For the text-containing cell, return its midpoint in [X, Y] coordinate format. 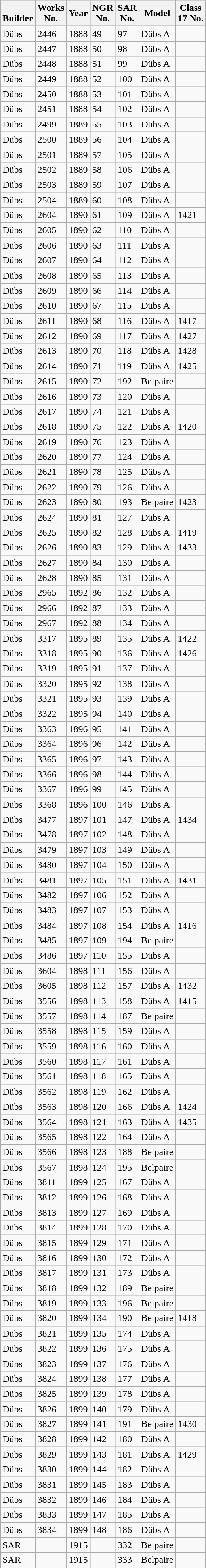
175 [128, 1348]
2621 [51, 472]
93 [103, 699]
49 [103, 34]
2605 [51, 230]
3561 [51, 1076]
92 [103, 683]
153 [128, 910]
176 [128, 1364]
2606 [51, 245]
2622 [51, 487]
3811 [51, 1182]
3557 [51, 1016]
60 [103, 200]
1427 [191, 336]
183 [128, 1485]
2617 [51, 411]
1425 [191, 366]
2449 [51, 79]
66 [103, 291]
3831 [51, 1485]
1423 [191, 502]
3483 [51, 910]
86 [103, 593]
69 [103, 336]
3827 [51, 1424]
3368 [51, 804]
333 [128, 1560]
3817 [51, 1273]
2504 [51, 200]
2501 [51, 154]
3825 [51, 1394]
3833 [51, 1515]
63 [103, 245]
2627 [51, 563]
154 [128, 926]
3481 [51, 880]
1429 [191, 1454]
2624 [51, 517]
73 [103, 396]
171 [128, 1243]
52 [103, 79]
178 [128, 1394]
3814 [51, 1228]
81 [103, 517]
87 [103, 608]
75 [103, 426]
2965 [51, 593]
3367 [51, 789]
2451 [51, 109]
166 [128, 1107]
193 [128, 502]
1415 [191, 1001]
173 [128, 1273]
192 [128, 381]
88 [103, 623]
2628 [51, 578]
2499 [51, 124]
58 [103, 170]
3485 [51, 941]
3567 [51, 1167]
Builder [18, 14]
53 [103, 94]
161 [128, 1061]
2450 [51, 94]
2623 [51, 502]
3829 [51, 1454]
3319 [51, 668]
62 [103, 230]
NGRNo. [103, 14]
59 [103, 185]
3820 [51, 1318]
155 [128, 956]
3824 [51, 1379]
1431 [191, 880]
68 [103, 321]
1428 [191, 351]
3830 [51, 1470]
1417 [191, 321]
174 [128, 1333]
3826 [51, 1409]
89 [103, 638]
3558 [51, 1031]
1421 [191, 215]
91 [103, 668]
1424 [191, 1107]
2612 [51, 336]
151 [128, 880]
3321 [51, 699]
77 [103, 457]
2614 [51, 366]
61 [103, 215]
177 [128, 1379]
3322 [51, 714]
57 [103, 154]
3484 [51, 926]
158 [128, 1001]
3821 [51, 1333]
186 [128, 1530]
71 [103, 366]
152 [128, 895]
156 [128, 971]
50 [103, 49]
160 [128, 1046]
2503 [51, 185]
54 [103, 109]
180 [128, 1439]
3605 [51, 986]
84 [103, 563]
195 [128, 1167]
76 [103, 442]
162 [128, 1092]
2608 [51, 276]
3819 [51, 1303]
2615 [51, 381]
70 [103, 351]
3482 [51, 895]
3823 [51, 1364]
2604 [51, 215]
150 [128, 865]
184 [128, 1500]
163 [128, 1122]
181 [128, 1454]
189 [128, 1288]
2616 [51, 396]
2609 [51, 291]
2625 [51, 532]
165 [128, 1076]
90 [103, 653]
2610 [51, 306]
2619 [51, 442]
Year [78, 14]
179 [128, 1409]
164 [128, 1137]
Class17 No. [191, 14]
1435 [191, 1122]
96 [103, 744]
3815 [51, 1243]
1430 [191, 1424]
2446 [51, 34]
168 [128, 1198]
1419 [191, 532]
169 [128, 1213]
149 [128, 850]
190 [128, 1318]
191 [128, 1424]
332 [128, 1545]
185 [128, 1515]
159 [128, 1031]
1422 [191, 638]
2502 [51, 170]
3813 [51, 1213]
167 [128, 1182]
56 [103, 139]
3480 [51, 865]
2613 [51, 351]
1434 [191, 820]
94 [103, 714]
3366 [51, 774]
2500 [51, 139]
1418 [191, 1318]
2966 [51, 608]
3566 [51, 1152]
187 [128, 1016]
67 [103, 306]
80 [103, 502]
170 [128, 1228]
172 [128, 1258]
3363 [51, 729]
WorksNo. [51, 14]
3834 [51, 1530]
65 [103, 276]
79 [103, 487]
3478 [51, 835]
1433 [191, 548]
3565 [51, 1137]
Model [157, 14]
196 [128, 1303]
1416 [191, 926]
3477 [51, 820]
83 [103, 548]
51 [103, 64]
1420 [191, 426]
3560 [51, 1061]
2607 [51, 260]
72 [103, 381]
1426 [191, 653]
3812 [51, 1198]
3365 [51, 759]
1432 [191, 986]
64 [103, 260]
2448 [51, 64]
3822 [51, 1348]
3317 [51, 638]
3320 [51, 683]
2611 [51, 321]
3479 [51, 850]
2967 [51, 623]
74 [103, 411]
85 [103, 578]
95 [103, 729]
2620 [51, 457]
3364 [51, 744]
78 [103, 472]
3559 [51, 1046]
3816 [51, 1258]
SARNo. [128, 14]
3604 [51, 971]
157 [128, 986]
3564 [51, 1122]
2447 [51, 49]
2618 [51, 426]
194 [128, 941]
182 [128, 1470]
82 [103, 532]
188 [128, 1152]
3318 [51, 653]
3556 [51, 1001]
3818 [51, 1288]
2626 [51, 548]
3563 [51, 1107]
3832 [51, 1500]
3562 [51, 1092]
3828 [51, 1439]
3486 [51, 956]
55 [103, 124]
